Extract the (X, Y) coordinate from the center of the cell holding the provided text.  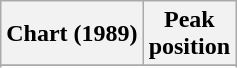
Chart (1989) (72, 34)
Peakposition (189, 34)
